Extract the (x, y) coordinate from the center of the cell holding the provided text.  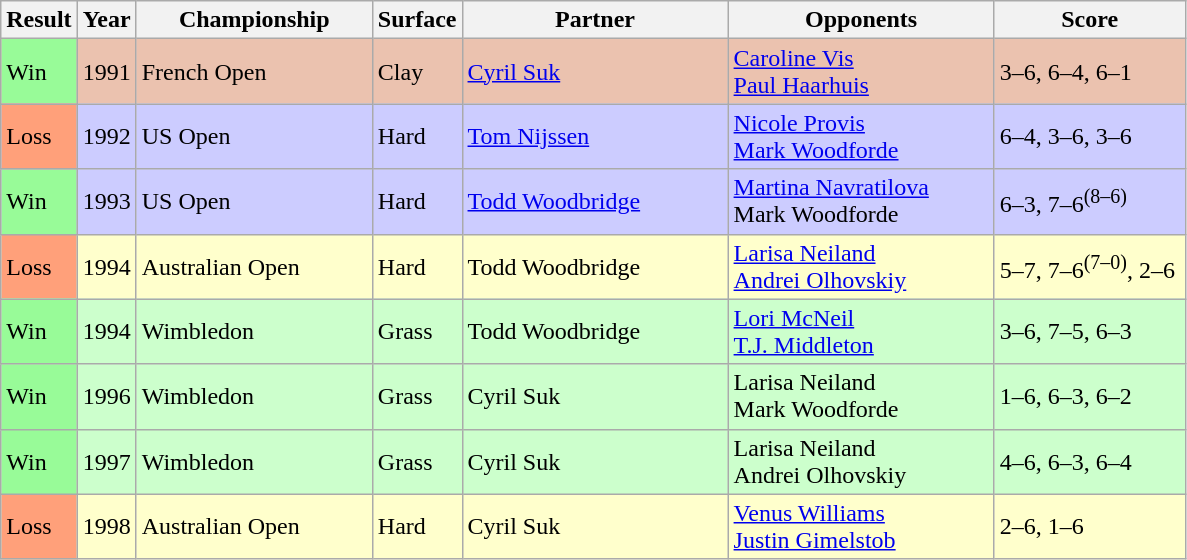
1998 (106, 526)
4–6, 6–3, 6–4 (1090, 462)
1991 (106, 72)
1992 (106, 136)
Championship (254, 20)
Martina Navratilova Mark Woodforde (861, 202)
2–6, 1–6 (1090, 526)
Clay (417, 72)
1993 (106, 202)
1997 (106, 462)
6–4, 3–6, 3–6 (1090, 136)
3–6, 6–4, 6–1 (1090, 72)
Nicole Provis Mark Woodforde (861, 136)
Tom Nijssen (595, 136)
Surface (417, 20)
3–6, 7–5, 6–3 (1090, 332)
Venus Williams Justin Gimelstob (861, 526)
Caroline Vis Paul Haarhuis (861, 72)
1996 (106, 396)
1–6, 6–3, 6–2 (1090, 396)
Lori McNeil T.J. Middleton (861, 332)
5–7, 7–6(7–0), 2–6 (1090, 266)
French Open (254, 72)
Opponents (861, 20)
Partner (595, 20)
Larisa Neiland Mark Woodforde (861, 396)
Score (1090, 20)
Year (106, 20)
Result (39, 20)
6–3, 7–6(8–6) (1090, 202)
